Determine the (X, Y) coordinate at the center of the cell enclosing the given text.  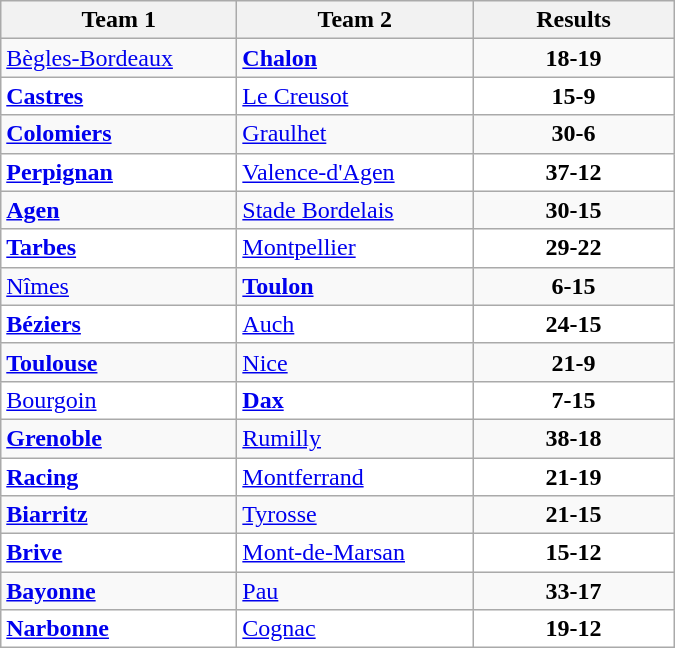
Tyrosse (355, 515)
Biarritz (119, 515)
Team 2 (355, 20)
Graulhet (355, 134)
Pau (355, 591)
Grenoble (119, 438)
Béziers (119, 324)
Colomiers (119, 134)
Castres (119, 96)
Mont-de-Marsan (355, 553)
38-18 (574, 438)
Le Creusot (355, 96)
18-19 (574, 58)
30-15 (574, 210)
21-9 (574, 362)
Perpignan (119, 172)
Bayonne (119, 591)
Tarbes (119, 248)
Rumilly (355, 438)
19-12 (574, 629)
Agen (119, 210)
Bourgoin (119, 400)
Chalon (355, 58)
6-15 (574, 286)
Dax (355, 400)
21-15 (574, 515)
Toulon (355, 286)
Stade Bordelais (355, 210)
21-19 (574, 477)
37-12 (574, 172)
24-15 (574, 324)
30-6 (574, 134)
Cognac (355, 629)
Results (574, 20)
33-17 (574, 591)
Montpellier (355, 248)
Valence-d'Agen (355, 172)
Nîmes (119, 286)
Toulouse (119, 362)
Bègles-Bordeaux (119, 58)
15-12 (574, 553)
29-22 (574, 248)
Brive (119, 553)
Narbonne (119, 629)
Auch (355, 324)
15-9 (574, 96)
Racing (119, 477)
Team 1 (119, 20)
Nice (355, 362)
7-15 (574, 400)
Montferrand (355, 477)
